Find where the given text appears and provide that cell's center as [x, y] coordinate. 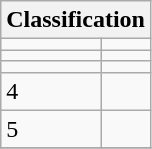
4 [52, 91]
5 [52, 129]
Classification [76, 20]
